Locate the cell with the specified text and output its (x, y) center coordinate. 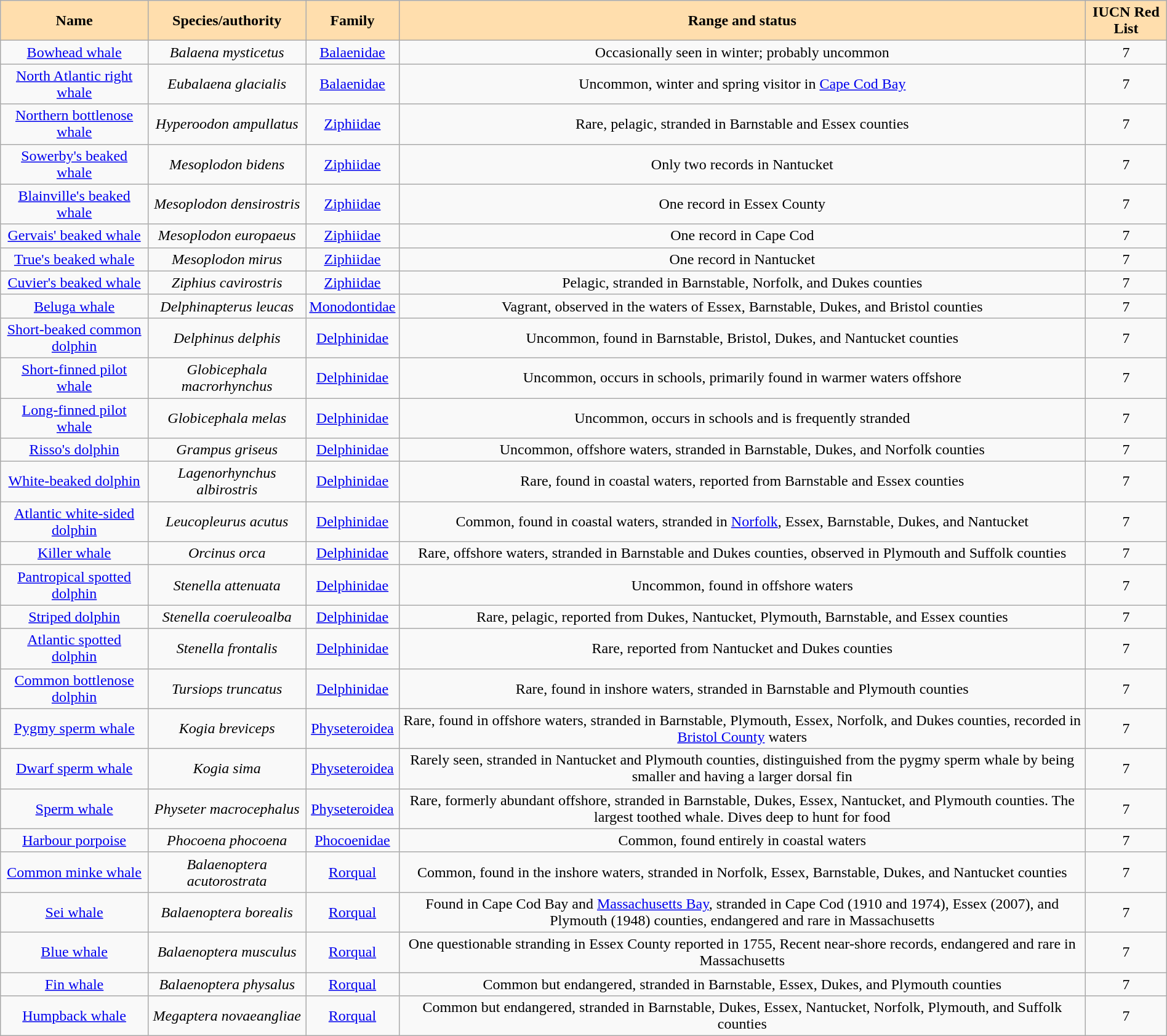
Stenella coeruleoalba (227, 617)
Kogia breviceps (227, 729)
Rare, found in coastal waters, reported from Barnstable and Essex counties (742, 481)
Sperm whale (74, 809)
Name (74, 21)
Gervais' beaked whale (74, 236)
Rare, found in offshore waters, stranded in Barnstable, Plymouth, Essex, Norfolk, and Dukes counties, recorded in Bristol County waters (742, 729)
Ziphius cavirostris (227, 283)
Vagrant, observed in the waters of Essex, Barnstable, Dukes, and Bristol counties (742, 306)
Common, found in coastal waters, stranded in Norfolk, Essex, Barnstable, Dukes, and Nantucket (742, 522)
True's beaked whale (74, 259)
Bowhead whale (74, 52)
Atlantic spotted dolphin (74, 649)
Beluga whale (74, 306)
Pygmy sperm whale (74, 729)
Balaena mysticetus (227, 52)
Common bottlenose dolphin (74, 688)
Rare, pelagic, reported from Dukes, Nantucket, Plymouth, Barnstable, and Essex counties (742, 617)
Delphinus delphis (227, 337)
Globicephala macrorhynchus (227, 378)
One questionable stranding in Essex County reported in 1755, Recent near-shore records, endangered and rare in Massachusetts (742, 952)
Phocoenidae (352, 840)
Rare, reported from Nantucket and Dukes counties (742, 649)
Leucopleurus acutus (227, 522)
Common but endangered, stranded in Barnstable, Essex, Dukes, and Plymouth counties (742, 984)
Occasionally seen in winter; probably uncommon (742, 52)
Orcinus orca (227, 553)
Grampus griseus (227, 450)
Range and status (742, 21)
Lagenorhynchus albirostris (227, 481)
Killer whale (74, 553)
Uncommon, occurs in schools, primarily found in warmer waters offshore (742, 378)
Balaenoptera musculus (227, 952)
Phocoena phocoena (227, 840)
Blue whale (74, 952)
Delphinapterus leucas (227, 306)
Harbour porpoise (74, 840)
Long-finned pilot whale (74, 417)
Uncommon, winter and spring visitor in Cape Cod Bay (742, 84)
Common, found in the inshore waters, stranded in Norfolk, Essex, Barnstable, Dukes, and Nantucket counties (742, 872)
Uncommon, occurs in schools and is frequently stranded (742, 417)
Physeter macrocephalus (227, 809)
One record in Nantucket (742, 259)
Globicephala melas (227, 417)
Short-finned pilot whale (74, 378)
Fin whale (74, 984)
Megaptera novaeangliae (227, 1016)
Uncommon, found in offshore waters (742, 585)
Atlantic white-sided dolphin (74, 522)
Humpback whale (74, 1016)
Uncommon, offshore waters, stranded in Barnstable, Dukes, and Norfolk counties (742, 450)
Balaenoptera borealis (227, 912)
Common, found entirely in coastal waters (742, 840)
Northern bottlenose whale (74, 124)
Only two records in Nantucket (742, 164)
Mesoplodon densirostris (227, 204)
White-beaked dolphin (74, 481)
One record in Cape Cod (742, 236)
Monodontidae (352, 306)
IUCN Red List (1126, 21)
Family (352, 21)
Short-beaked common dolphin (74, 337)
Mesoplodon bidens (227, 164)
Species/authority (227, 21)
Balaenoptera acutorostrata (227, 872)
North Atlantic right whale (74, 84)
Eubalaena glacialis (227, 84)
Stenella frontalis (227, 649)
One record in Essex County (742, 204)
Stenella attenuata (227, 585)
Cuvier's beaked whale (74, 283)
Common minke whale (74, 872)
Mesoplodon mirus (227, 259)
Hyperoodon ampullatus (227, 124)
Balaenoptera physalus (227, 984)
Uncommon, found in Barnstable, Bristol, Dukes, and Nantucket counties (742, 337)
Sowerby's beaked whale (74, 164)
Pantropical spotted dolphin (74, 585)
Rare, found in inshore waters, stranded in Barnstable and Plymouth counties (742, 688)
Rare, pelagic, stranded in Barnstable and Essex counties (742, 124)
Risso's dolphin (74, 450)
Mesoplodon europaeus (227, 236)
Tursiops truncatus (227, 688)
Kogia sima (227, 768)
Dwarf sperm whale (74, 768)
Sei whale (74, 912)
Pelagic, stranded in Barnstable, Norfolk, and Dukes counties (742, 283)
Striped dolphin (74, 617)
Common but endangered, stranded in Barnstable, Dukes, Essex, Nantucket, Norfolk, Plymouth, and Suffolk counties (742, 1016)
Rare, offshore waters, stranded in Barnstable and Dukes counties, observed in Plymouth and Suffolk counties (742, 553)
Blainville's beaked whale (74, 204)
Rarely seen, stranded in Nantucket and Plymouth counties, distinguished from the pygmy sperm whale by being smaller and having a larger dorsal fin (742, 768)
